Scan for the cell matching the given text and deliver its [X, Y] coordinate at center. 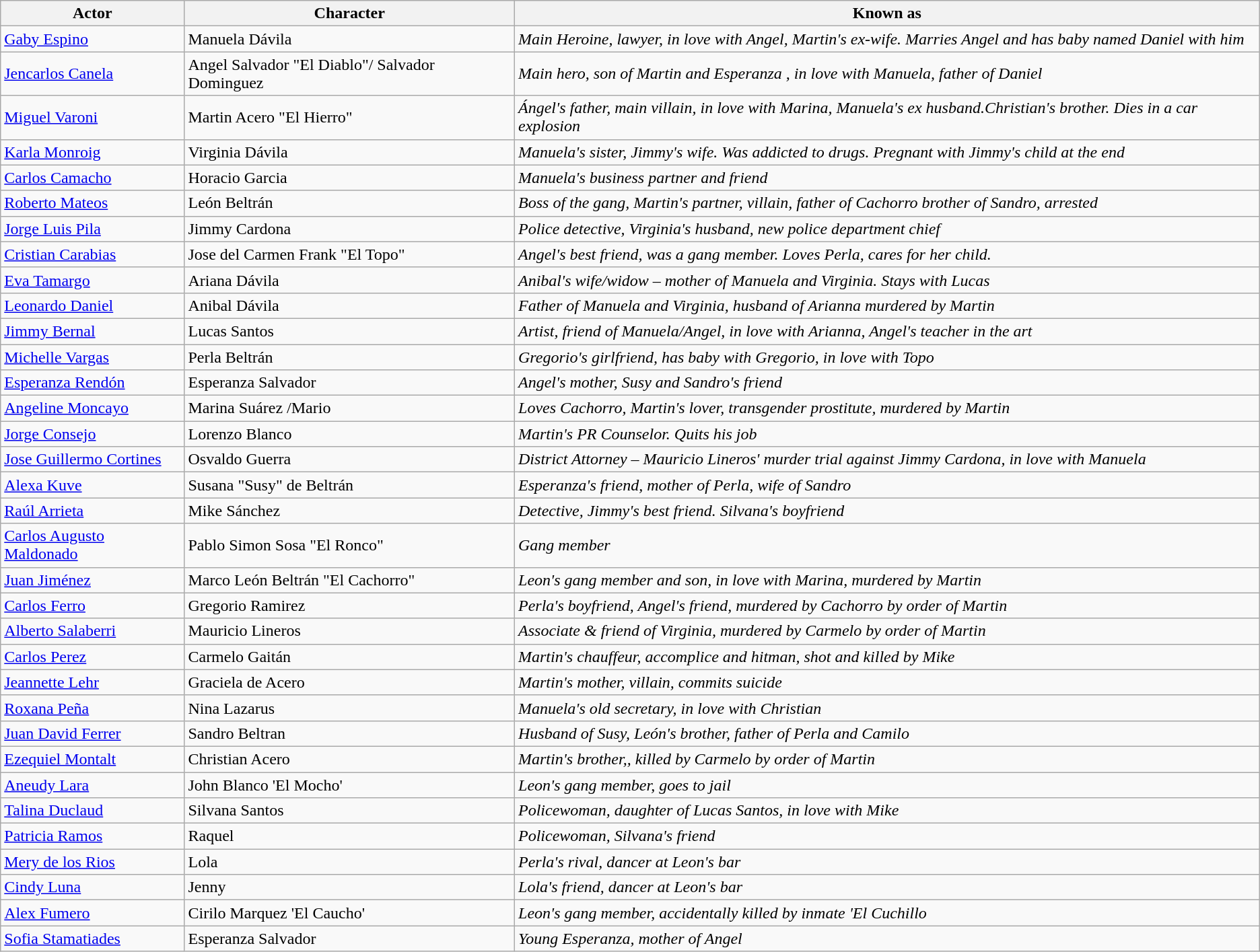
Leon's gang member and son, in love with Marina, murdered by Martin [887, 580]
Raquel [350, 836]
Jeannette Lehr [93, 682]
Mery de los Rios [93, 862]
Manuela Dávila [350, 39]
Manuela's old secretary, in love with Christian [887, 708]
District Attorney – Mauricio Lineros' murder trial against Jimmy Cardona, in love with Manuela [887, 460]
Nina Lazarus [350, 708]
Perla Beltrán [350, 357]
Ángel's father, main villain, in love with Marina, Manuela's ex husband.Christian's brother. Dies in a car explosion [887, 117]
Patricia Ramos [93, 836]
Jenny [350, 887]
Manuela's sister, Jimmy's wife. Was addicted to drugs. Pregnant with Jimmy's child at the end [887, 152]
Gang member [887, 545]
Jorge Consejo [93, 434]
Jimmy Bernal [93, 331]
Character [350, 13]
Eva Tamargo [93, 280]
Roberto Mateos [93, 203]
Policewoman, daughter of Lucas Santos, in love with Mike [887, 811]
Detective, Jimmy's best friend. Silvana's boyfriend [887, 511]
Sofia Stamatiades [93, 939]
Juan David Ferrer [93, 733]
Manuela's business partner and friend [887, 178]
Pablo Simon Sosa "El Ronco" [350, 545]
Martin's mother, villain, commits suicide [887, 682]
Leon's gang member, goes to jail [887, 785]
Esperanza Rendón [93, 383]
Gregorio's girlfriend, has baby with Gregorio, in love with Topo [887, 357]
Lucas Santos [350, 331]
Jimmy Cardona [350, 229]
Alberto Salaberri [93, 631]
Carlos Perez [93, 657]
Mike Sánchez [350, 511]
Martin's chauffeur, accomplice and hitman, shot and killed by Mike [887, 657]
Christian Acero [350, 759]
Policewoman, Silvana's friend [887, 836]
Leonardo Daniel [93, 305]
Roxana Peña [93, 708]
Anibal's wife/widow – mother of Manuela and Virginia. Stays with Lucas [887, 280]
Anibal Dávila [350, 305]
Horacio Garcia [350, 178]
John Blanco 'El Mocho' [350, 785]
Husband of Susy, León's brother, father of Perla and Camilo [887, 733]
Silvana Santos [350, 811]
Angeline Moncayo [93, 408]
Leon's gang member, accidentally killed by inmate 'El Cuchillo [887, 913]
Angel Salvador "El Diablo"/ Salvador Dominguez [350, 74]
Perla's rival, dancer at Leon's bar [887, 862]
Associate & friend of Virginia, murdered by Carmelo by order of Martin [887, 631]
Juan Jiménez [93, 580]
Angel's best friend, was a gang member. Loves Perla, cares for her child. [887, 254]
Michelle Vargas [93, 357]
Cirilo Marquez 'El Caucho' [350, 913]
Main Heroine, lawyer, in love with Angel, Martin's ex-wife. Marries Angel and has baby named Daniel with him [887, 39]
Martin Acero "El Hierro" [350, 117]
Ezequiel Montalt [93, 759]
Carlos Ferro [93, 606]
Raúl Arrieta [93, 511]
Jose Guillermo Cortines [93, 460]
Ariana Dávila [350, 280]
Cristian Carabias [93, 254]
Lola's friend, dancer at Leon's bar [887, 887]
Gaby Espino [93, 39]
Alex Fumero [93, 913]
Boss of the gang, Martin's partner, villain, father of Cachorro brother of Sandro, arrested [887, 203]
Carlos Camacho [93, 178]
Martin's PR Counselor. Quits his job [887, 434]
Young Esperanza, mother of Angel [887, 939]
Lorenzo Blanco [350, 434]
Angel's mother, Susy and Sandro's friend [887, 383]
Marco León Beltrán "El Cachorro" [350, 580]
Carlos Augusto Maldonado [93, 545]
Miguel Varoni [93, 117]
Virginia Dávila [350, 152]
Esperanza's friend, mother of Perla, wife of Sandro [887, 485]
Artist, friend of Manuela/Angel, in love with Arianna, Angel's teacher in the art [887, 331]
Known as [887, 13]
Perla's boyfriend, Angel's friend, murdered by Cachorro by order of Martin [887, 606]
Jose del Carmen Frank "El Topo" [350, 254]
Gregorio Ramirez [350, 606]
Police detective, Virginia's husband, new police department chief [887, 229]
León Beltrán [350, 203]
Jencarlos Canela [93, 74]
Marina Suárez /Mario [350, 408]
Sandro Beltran [350, 733]
Martin's brother,, killed by Carmelo by order of Martin [887, 759]
Karla Monroig [93, 152]
Aneudy Lara [93, 785]
Father of Manuela and Virginia, husband of Arianna murdered by Martin [887, 305]
Actor [93, 13]
Cindy Luna [93, 887]
Talina Duclaud [93, 811]
Loves Cachorro, Martin's lover, transgender prostitute, murdered by Martin [887, 408]
Susana "Susy" de Beltrán [350, 485]
Alexa Kuve [93, 485]
Osvaldo Guerra [350, 460]
Main hero, son of Martin and Esperanza , in love with Manuela, father of Daniel [887, 74]
Graciela de Acero [350, 682]
Carmelo Gaitán [350, 657]
Jorge Luis Pila [93, 229]
Mauricio Lineros [350, 631]
Lola [350, 862]
